Detect which cell encompasses the target text, then output its (x, y) center coordinate. 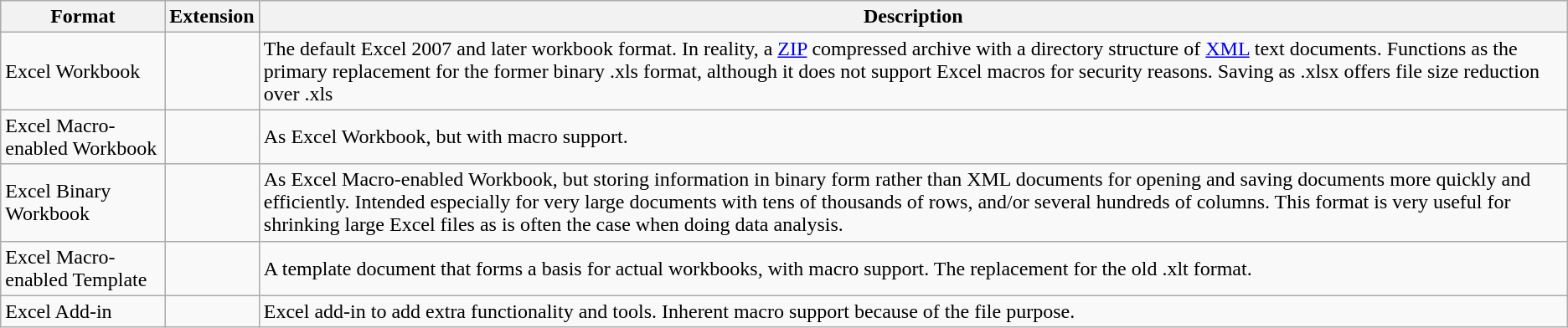
As Excel Workbook, but with macro support. (913, 137)
Excel Macro-enabled Workbook (83, 137)
Extension (212, 17)
Excel Add-in (83, 311)
Excel Binary Workbook (83, 202)
Excel Macro-enabled Template (83, 268)
Format (83, 17)
Description (913, 17)
Excel Workbook (83, 71)
Excel add-in to add extra functionality and tools. Inherent macro support because of the file purpose. (913, 311)
A template document that forms a basis for actual workbooks, with macro support. The replacement for the old .xlt format. (913, 268)
